Capture the cell that displays the provided text and extract its [x, y] central coordinate. 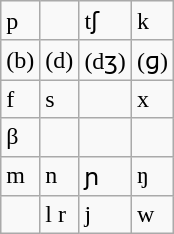
k [152, 21]
s [60, 99]
x [152, 99]
ɲ [106, 176]
β [20, 137]
n [60, 176]
p [20, 21]
tʃ [106, 21]
j [106, 215]
m [20, 176]
(dʒ) [106, 60]
w [152, 215]
l r [60, 215]
(d) [60, 60]
ŋ [152, 176]
(ɡ) [152, 60]
(b) [20, 60]
f [20, 99]
